Find where the given text appears and provide that cell's center as (X, Y) coordinate. 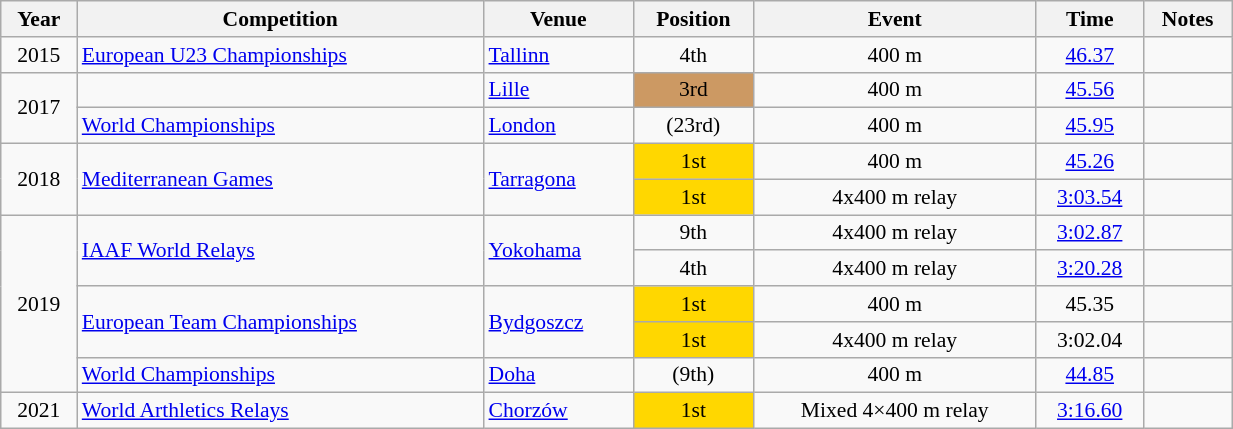
Position (693, 19)
Mixed 4×400 m relay (895, 411)
Year (39, 19)
Doha (559, 375)
44.85 (1090, 375)
45.35 (1090, 304)
2017 (39, 108)
Chorzów (559, 411)
London (559, 126)
Event (895, 19)
Tallinn (559, 55)
3:02.04 (1090, 340)
2021 (39, 411)
2015 (39, 55)
Lille (559, 90)
European U23 Championships (280, 55)
45.56 (1090, 90)
IAAF World Relays (280, 250)
2019 (39, 304)
Time (1090, 19)
Bydgoszcz (559, 322)
2018 (39, 180)
9th (693, 233)
Venue (559, 19)
3rd (693, 90)
Yokohama (559, 250)
3:20.28 (1090, 269)
World Arthletics Relays (280, 411)
Notes (1188, 19)
Tarragona (559, 180)
46.37 (1090, 55)
3:16.60 (1090, 411)
3:02.87 (1090, 233)
Competition (280, 19)
European Team Championships (280, 322)
(9th) (693, 375)
45.26 (1090, 162)
45.95 (1090, 126)
(23rd) (693, 126)
3:03.54 (1090, 197)
Mediterranean Games (280, 180)
